Pinpoint the cell where the given text exists, returning its (x, y) midpoint coordinate. 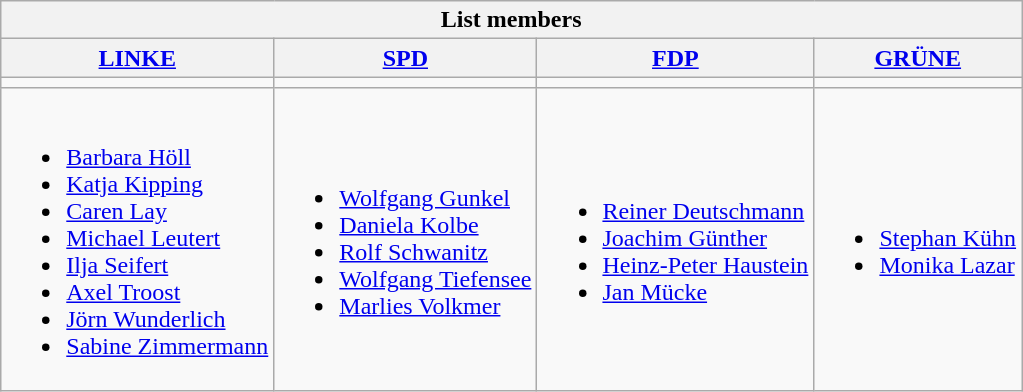
Wolfgang GunkelDaniela KolbeRolf SchwanitzWolfgang TiefenseeMarlies Volkmer (406, 239)
LINKE (138, 58)
GRÜNE (918, 58)
FDP (676, 58)
Reiner DeutschmannJoachim GüntherHeinz-Peter HausteinJan Mücke (676, 239)
Stephan KühnMonika Lazar (918, 239)
SPD (406, 58)
Barbara HöllKatja KippingCaren LayMichael LeutertIlja SeifertAxel TroostJörn WunderlichSabine Zimmermann (138, 239)
List members (512, 20)
